Provide the (X, Y) coordinate of the cell's center where the given text is located.  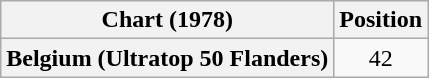
Chart (1978) (168, 20)
Position (381, 20)
Belgium (Ultratop 50 Flanders) (168, 58)
42 (381, 58)
